Provide the [x, y] coordinate of the cell's center where the given text is located.  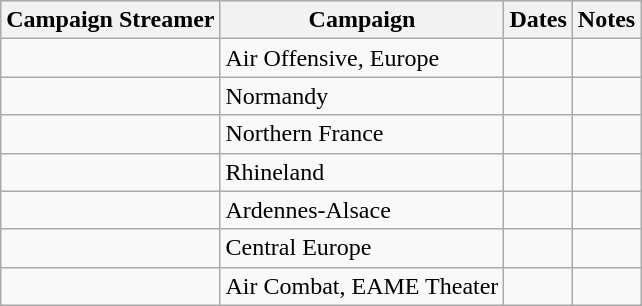
Normandy [362, 96]
Central Europe [362, 248]
Air Offensive, Europe [362, 58]
Air Combat, EAME Theater [362, 286]
Dates [538, 20]
Notes [606, 20]
Northern France [362, 134]
Rhineland [362, 172]
Ardennes-Alsace [362, 210]
Campaign [362, 20]
Campaign Streamer [110, 20]
